From the cell containing the given text, extract its center point as [X, Y] coordinate. 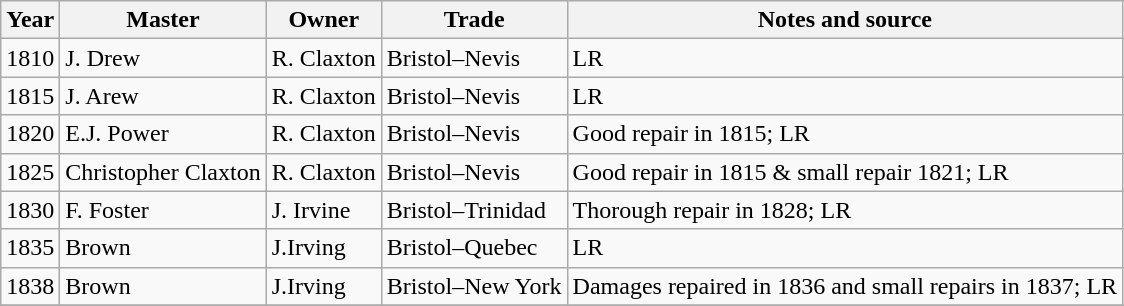
Bristol–Quebec [474, 248]
1835 [30, 248]
J. Arew [163, 96]
1830 [30, 210]
Master [163, 20]
Thorough repair in 1828; LR [845, 210]
J. Irvine [324, 210]
E.J. Power [163, 134]
1825 [30, 172]
Notes and source [845, 20]
Good repair in 1815; LR [845, 134]
Bristol–New York [474, 286]
1820 [30, 134]
1815 [30, 96]
Christopher Claxton [163, 172]
Good repair in 1815 & small repair 1821; LR [845, 172]
Owner [324, 20]
F. Foster [163, 210]
Trade [474, 20]
Damages repaired in 1836 and small repairs in 1837; LR [845, 286]
1838 [30, 286]
Year [30, 20]
Bristol–Trinidad [474, 210]
1810 [30, 58]
J. Drew [163, 58]
